Return [X, Y] of the center of cell containing provided text 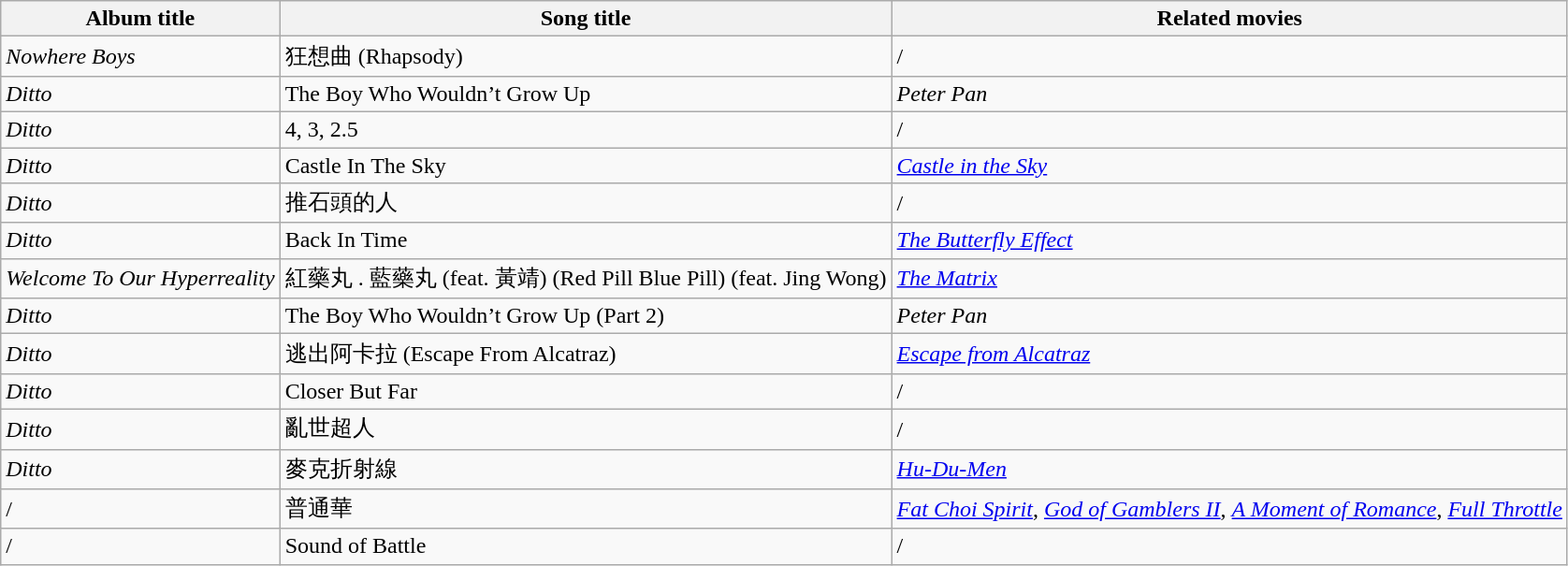
Castle in the Sky [1229, 166]
亂世超人 [586, 428]
Back In Time [586, 240]
狂想曲 (Rhapsody) [586, 56]
Related movies [1229, 19]
The Boy Who Wouldn’t Grow Up [586, 94]
紅藥丸 . 藍藥丸 (feat. 黃靖) (Red Pill Blue Pill) (feat. Jing Wong) [586, 279]
The Matrix [1229, 279]
The Boy Who Wouldn’t Grow Up (Part 2) [586, 316]
Castle In The Sky [586, 166]
Welcome To Our Hyperreality [140, 279]
推石頭的人 [586, 204]
普通華 [586, 509]
Sound of Battle [586, 546]
逃出阿卡拉 (Escape From Alcatraz) [586, 354]
Song title [586, 19]
麥克折射線 [586, 470]
Hu-Du-Men [1229, 470]
Escape from Alcatraz [1229, 354]
Album title [140, 19]
Closer But Far [586, 391]
Fat Choi Spirit, God of Gamblers II, A Moment of Romance, Full Throttle [1229, 509]
Nowhere Boys [140, 56]
4, 3, 2.5 [586, 129]
The Butterfly Effect [1229, 240]
